Search for the cell housing the specified text and yield its [X, Y] center coordinate. 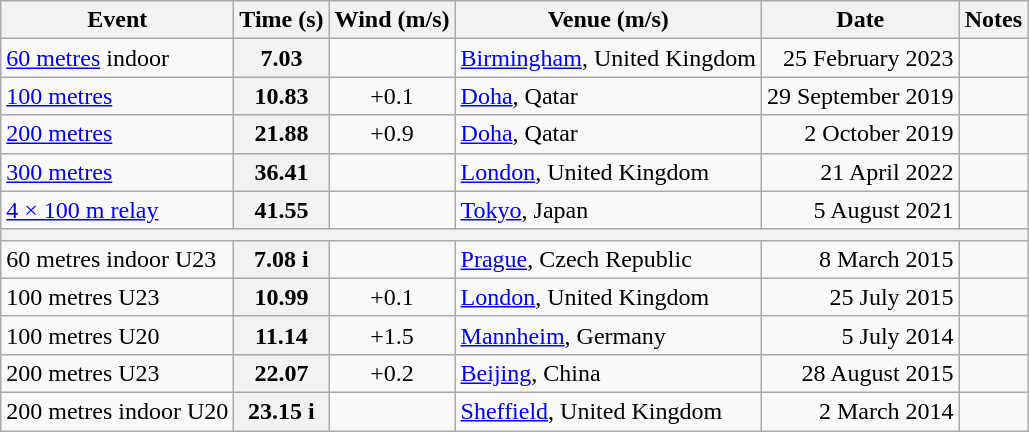
7.08 i [282, 259]
10.83 [282, 96]
Tokyo, Japan [608, 210]
Sheffield, United Kingdom [608, 411]
Beijing, China [608, 373]
11.14 [282, 335]
25 July 2015 [860, 297]
29 September 2019 [860, 96]
10.99 [282, 297]
+0.2 [392, 373]
Date [860, 20]
Notes [993, 20]
22.07 [282, 373]
7.03 [282, 58]
8 March 2015 [860, 259]
100 metres U20 [118, 335]
2 March 2014 [860, 411]
25 February 2023 [860, 58]
Event [118, 20]
21.88 [282, 134]
41.55 [282, 210]
Mannheim, Germany [608, 335]
60 metres indoor [118, 58]
200 metres U23 [118, 373]
200 metres indoor U20 [118, 411]
28 August 2015 [860, 373]
+0.9 [392, 134]
5 July 2014 [860, 335]
Venue (m/s) [608, 20]
2 October 2019 [860, 134]
+1.5 [392, 335]
21 April 2022 [860, 172]
Wind (m/s) [392, 20]
5 August 2021 [860, 210]
23.15 i [282, 411]
4 × 100 m relay [118, 210]
100 metres [118, 96]
200 metres [118, 134]
300 metres [118, 172]
Prague, Czech Republic [608, 259]
100 metres U23 [118, 297]
Birmingham, United Kingdom [608, 58]
36.41 [282, 172]
60 metres indoor U23 [118, 259]
Time (s) [282, 20]
